Extract the [x, y] coordinate from the center of the cell holding the provided text.  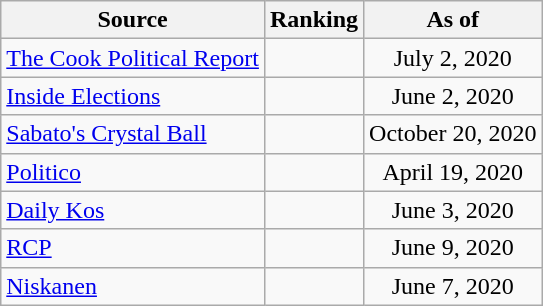
RCP [133, 248]
Ranking [314, 20]
June 9, 2020 [453, 248]
July 2, 2020 [453, 58]
Daily Kos [133, 210]
June 7, 2020 [453, 286]
October 20, 2020 [453, 134]
April 19, 2020 [453, 172]
Niskanen [133, 286]
Sabato's Crystal Ball [133, 134]
June 3, 2020 [453, 210]
June 2, 2020 [453, 96]
Politico [133, 172]
Source [133, 20]
As of [453, 20]
Inside Elections [133, 96]
The Cook Political Report [133, 58]
